Determine the (x, y) coordinate at the center of the cell enclosing the given text.  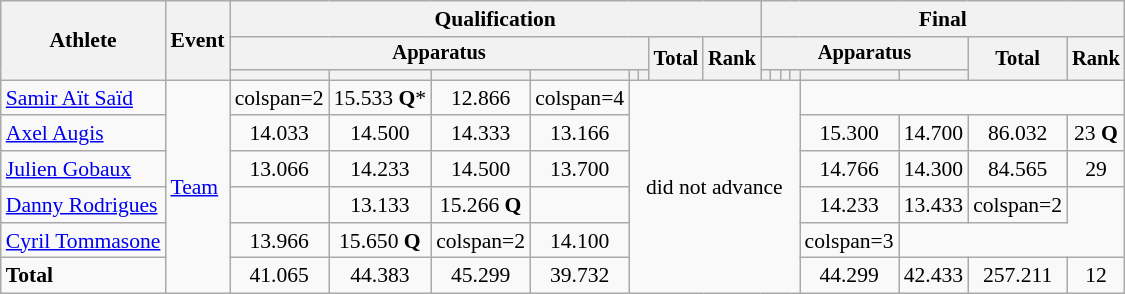
15.650 Q (380, 241)
14.100 (580, 241)
39.732 (580, 276)
29 (1096, 169)
Julien Gobaux (84, 169)
84.565 (1018, 169)
13.966 (280, 241)
13.433 (934, 205)
Team (197, 187)
257.211 (1018, 276)
14.333 (480, 134)
colspan=3 (850, 241)
Cyril Tommasone (84, 241)
13.066 (280, 169)
15.266 Q (480, 205)
86.032 (1018, 134)
Final (943, 19)
did not advance (714, 187)
Event (197, 40)
13.133 (380, 205)
14.033 (280, 134)
Axel Augis (84, 134)
12.866 (480, 98)
Samir Aït Saïd (84, 98)
Athlete (84, 40)
42.433 (934, 276)
44.299 (850, 276)
23 Q (1096, 134)
41.065 (280, 276)
15.300 (850, 134)
colspan=4 (580, 98)
15.533 Q* (380, 98)
Qualification (496, 19)
45.299 (480, 276)
13.700 (580, 169)
13.166 (580, 134)
14.300 (934, 169)
12 (1096, 276)
14.700 (934, 134)
44.383 (380, 276)
Danny Rodrigues (84, 205)
14.766 (850, 169)
